From the cell containing the given text, extract its center point as [X, Y] coordinate. 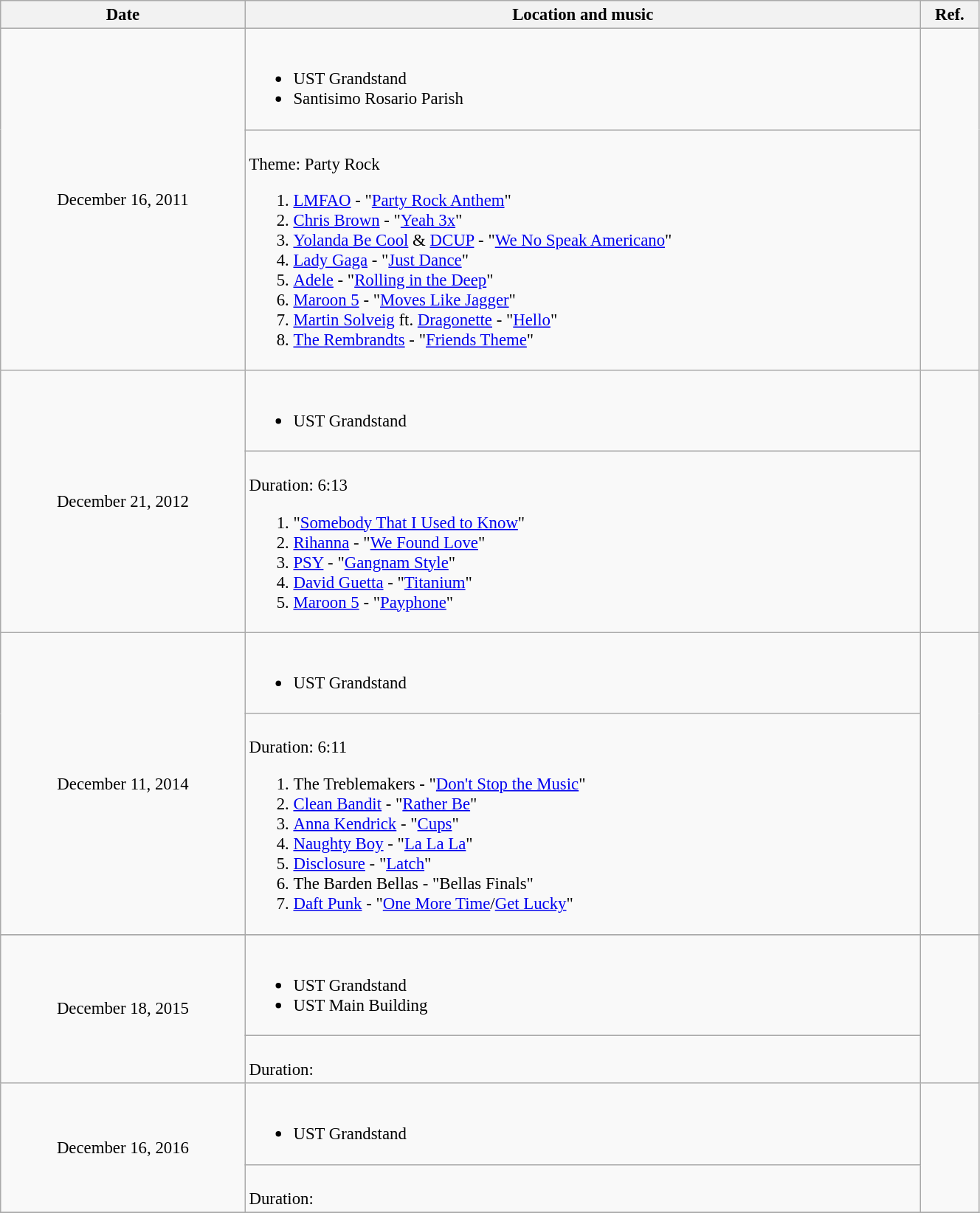
Date [122, 15]
UST GrandstandSantisimo Rosario Parish [583, 80]
December 16, 2016 [122, 1148]
Ref. [949, 15]
December 18, 2015 [122, 1009]
December 21, 2012 [122, 502]
UST GrandstandUST Main Building [583, 984]
Location and music [583, 15]
December 16, 2011 [122, 199]
December 11, 2014 [122, 784]
Duration: 6:13"Somebody That I Used to Know"Rihanna - "We Found Love"PSY - "Gangnam Style"David Guetta - "Titanium"Maroon 5 - "Payphone" [583, 542]
